Search for the cell housing the specified text and yield its [x, y] center coordinate. 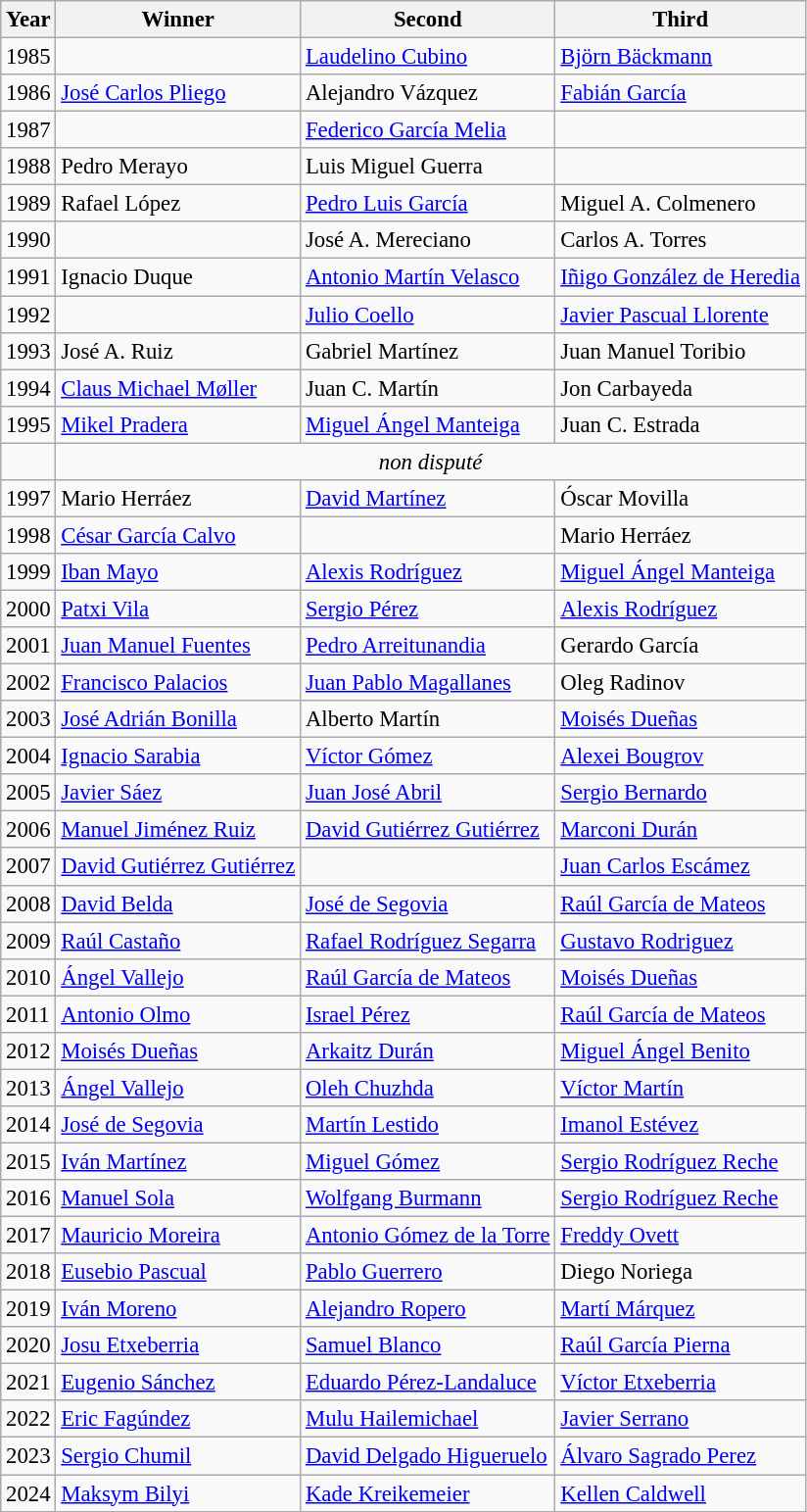
Josu Etxeberria [178, 1345]
Pedro Arreitunandia [428, 646]
José A. Mereciano [428, 240]
2014 [28, 1125]
Iñigo González de Heredia [680, 277]
1986 [28, 93]
Mulu Hailemichael [428, 1420]
Laudelino Cubino [428, 57]
Alejandro Vázquez [428, 93]
2003 [28, 719]
Alejandro Ropero [428, 1309]
Juan Manuel Fuentes [178, 646]
Sergio Pérez [428, 609]
Javier Sáez [178, 793]
Miguel Gómez [428, 1161]
Julio Coello [428, 315]
Ignacio Duque [178, 277]
Diego Noriega [680, 1272]
2000 [28, 609]
Juan C. Martín [428, 388]
2020 [28, 1345]
2001 [28, 646]
1985 [28, 57]
Mikel Pradera [178, 424]
2023 [28, 1456]
Samuel Blanco [428, 1345]
Alberto Martín [428, 719]
2016 [28, 1198]
Raúl García Pierna [680, 1345]
2015 [28, 1161]
Juan Pablo Magallanes [428, 683]
Antonio Olmo [178, 1014]
Winner [178, 20]
Víctor Martín [680, 1088]
Miguel Ángel Benito [680, 1051]
José Adrián Bonilla [178, 719]
Pedro Merayo [178, 167]
2018 [28, 1272]
1989 [28, 204]
Javier Serrano [680, 1420]
Javier Pascual Llorente [680, 315]
2021 [28, 1383]
2005 [28, 793]
1990 [28, 240]
1999 [28, 572]
David Belda [178, 903]
Álvaro Sagrado Perez [680, 1456]
Rafael Rodríguez Segarra [428, 941]
Freddy Ovett [680, 1236]
Arkaitz Durán [428, 1051]
1993 [28, 351]
Imanol Estévez [680, 1125]
Manuel Sola [178, 1198]
2011 [28, 1014]
Rafael López [178, 204]
Björn Bäckmann [680, 57]
2007 [28, 867]
Pedro Luis García [428, 204]
Ignacio Sarabia [178, 756]
Óscar Movilla [680, 499]
José Carlos Pliego [178, 93]
Oleg Radinov [680, 683]
Martín Lestido [428, 1125]
Year [28, 20]
Manuel Jiménez Ruiz [178, 830]
1997 [28, 499]
Antonio Gómez de la Torre [428, 1236]
non disputé [431, 462]
Alexei Bougrov [680, 756]
Second [428, 20]
1998 [28, 535]
Jon Carbayeda [680, 388]
1994 [28, 388]
2022 [28, 1420]
1992 [28, 315]
Claus Michael Møller [178, 388]
2017 [28, 1236]
Iván Moreno [178, 1309]
2019 [28, 1309]
Juan Manuel Toribio [680, 351]
Carlos A. Torres [680, 240]
2013 [28, 1088]
Eduardo Pérez-Landaluce [428, 1383]
Kellen Caldwell [680, 1493]
Víctor Etxeberria [680, 1383]
Víctor Gómez [428, 756]
Kade Kreikemeier [428, 1493]
2002 [28, 683]
Sergio Bernardo [680, 793]
Eugenio Sánchez [178, 1383]
Fabián García [680, 93]
Juan José Abril [428, 793]
2008 [28, 903]
Pablo Guerrero [428, 1272]
Marconi Durán [680, 830]
Antonio Martín Velasco [428, 277]
Maksym Bilyi [178, 1493]
1995 [28, 424]
Iván Martínez [178, 1161]
Eusebio Pascual [178, 1272]
Gerardo García [680, 646]
Federico García Melia [428, 130]
Juan Carlos Escámez [680, 867]
Patxi Vila [178, 609]
2024 [28, 1493]
Iban Mayo [178, 572]
2010 [28, 977]
1991 [28, 277]
Gabriel Martínez [428, 351]
2012 [28, 1051]
1987 [28, 130]
David Martínez [428, 499]
Gustavo Rodriguez [680, 941]
Mauricio Moreira [178, 1236]
Sergio Chumil [178, 1456]
2009 [28, 941]
2004 [28, 756]
Miguel A. Colmenero [680, 204]
César García Calvo [178, 535]
Juan C. Estrada [680, 424]
José A. Ruiz [178, 351]
David Delgado Higueruelo [428, 1456]
Raúl Castaño [178, 941]
Martí Márquez [680, 1309]
2006 [28, 830]
Francisco Palacios [178, 683]
Third [680, 20]
Oleh Chuzhda [428, 1088]
Luis Miguel Guerra [428, 167]
Israel Pérez [428, 1014]
Wolfgang Burmann [428, 1198]
1988 [28, 167]
Eric Fagúndez [178, 1420]
